Provide the [x, y] coordinate of the cell's center where the given text is located.  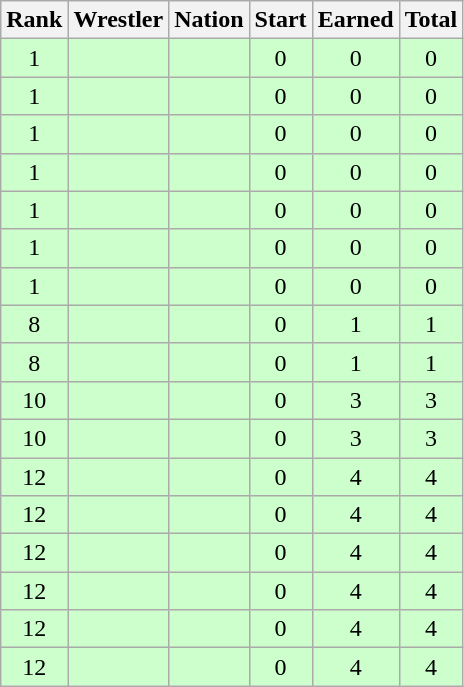
Wrestler [118, 20]
Total [431, 20]
Earned [356, 20]
Start [280, 20]
Nation [209, 20]
Rank [34, 20]
